Return [x, y] of the center of cell containing provided text 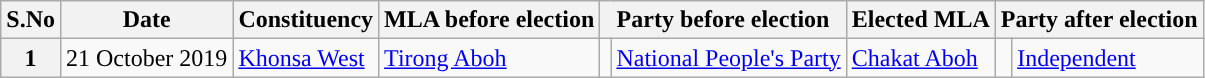
Tirong Aboh [490, 58]
Party after election [1099, 20]
National People's Party [728, 58]
21 October 2019 [146, 58]
MLA before election [490, 20]
S.No [31, 20]
Constituency [306, 20]
Party before election [723, 20]
Chakat Aboh [920, 58]
Elected MLA [920, 20]
Khonsa West [306, 58]
Date [146, 20]
1 [31, 58]
Independent [1108, 58]
